Find where the given text appears and provide that cell's center as (x, y) coordinate. 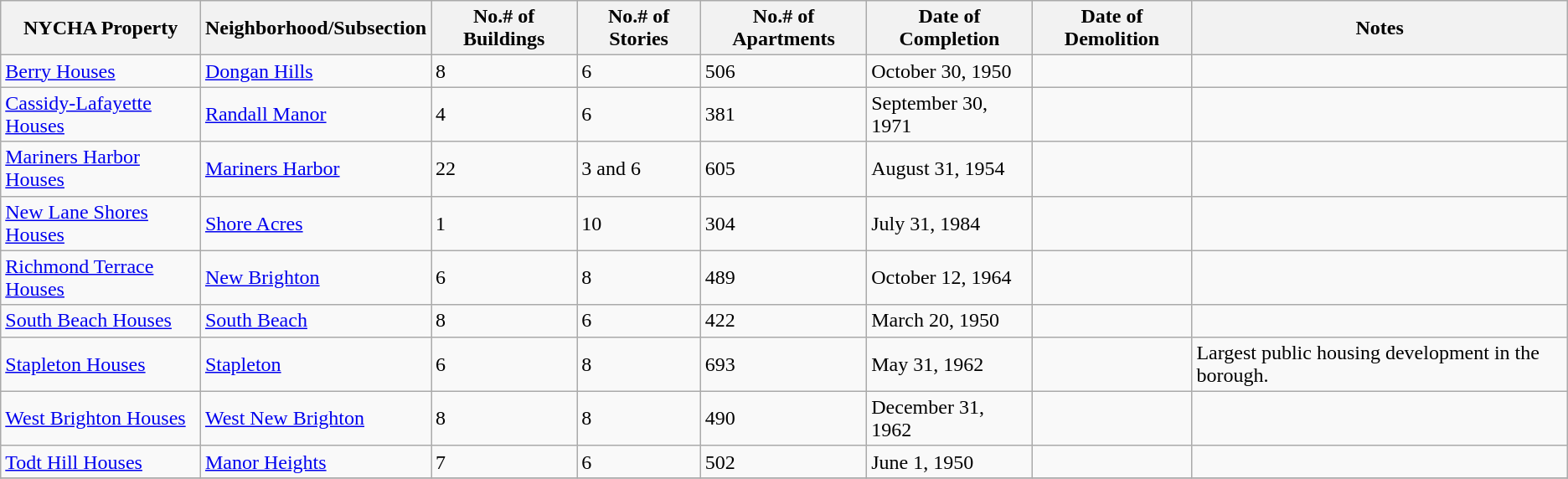
July 31, 1984 (950, 223)
No.# of Apartments (783, 28)
Stapleton (315, 363)
Cassidy-Lafayette Houses (101, 114)
West New Brighton (315, 419)
October 30, 1950 (950, 71)
489 (783, 278)
NYCHA Property (101, 28)
Mariners Harbor Houses (101, 169)
422 (783, 321)
Todt Hill Houses (101, 461)
Notes (1380, 28)
3 and 6 (639, 169)
4 (504, 114)
Manor Heights (315, 461)
Berry Houses (101, 71)
Shore Acres (315, 223)
381 (783, 114)
1 (504, 223)
502 (783, 461)
West Brighton Houses (101, 419)
October 12, 1964 (950, 278)
September 30, 1971 (950, 114)
New Lane Shores Houses (101, 223)
Randall Manor (315, 114)
Largest public housing development in the borough. (1380, 363)
22 (504, 169)
December 31, 1962 (950, 419)
Date of Demolition (1112, 28)
693 (783, 363)
Richmond Terrace Houses (101, 278)
Dongan Hills (315, 71)
June 1, 1950 (950, 461)
May 31, 1962 (950, 363)
490 (783, 419)
506 (783, 71)
South Beach (315, 321)
Stapleton Houses (101, 363)
South Beach Houses (101, 321)
605 (783, 169)
Neighborhood/Subsection (315, 28)
304 (783, 223)
10 (639, 223)
August 31, 1954 (950, 169)
Date of Completion (950, 28)
Mariners Harbor (315, 169)
No.# of Stories (639, 28)
New Brighton (315, 278)
March 20, 1950 (950, 321)
7 (504, 461)
No.# of Buildings (504, 28)
